Locate the cell with the specified text and output its (X, Y) center coordinate. 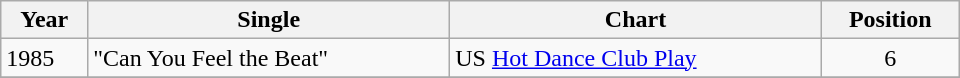
Year (44, 20)
6 (890, 58)
1985 (44, 58)
"Can You Feel the Beat" (269, 58)
Position (890, 20)
Single (269, 20)
Chart (636, 20)
US Hot Dance Club Play (636, 58)
